Return the (x, y) coordinate for the center point of the cell that contains the specified text.  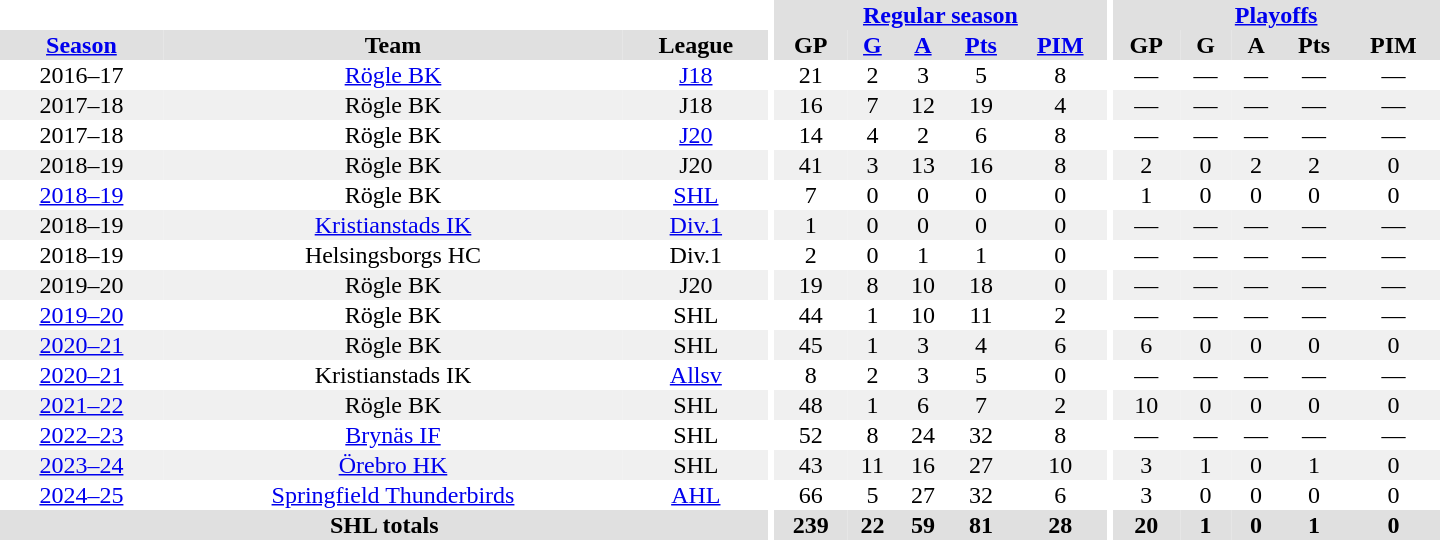
Team (393, 45)
239 (810, 525)
Helsingsborgs HC (393, 255)
13 (924, 165)
24 (924, 435)
2023–24 (82, 465)
Springfield Thunderbirds (393, 495)
2024–25 (82, 495)
SHL totals (384, 525)
Örebro HK (393, 465)
2016–17 (82, 75)
66 (810, 495)
Regular season (940, 15)
Brynäs IF (393, 435)
22 (872, 525)
20 (1146, 525)
52 (810, 435)
41 (810, 165)
Playoffs (1276, 15)
AHL (696, 495)
2021–22 (82, 405)
Allsv (696, 375)
81 (981, 525)
45 (810, 345)
21 (810, 75)
12 (924, 105)
59 (924, 525)
14 (810, 135)
44 (810, 315)
2022–23 (82, 435)
Season (82, 45)
18 (981, 285)
48 (810, 405)
43 (810, 465)
League (696, 45)
28 (1060, 525)
